Extract the (X, Y) coordinate from the center of the cell holding the provided text.  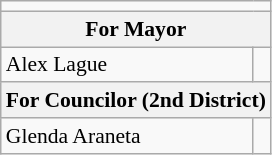
For Mayor (136, 29)
Glenda Araneta (127, 136)
Alex Lague (127, 65)
For Councilor (2nd District) (136, 101)
